Provide the [x, y] coordinate of the cell's center where the given text is located.  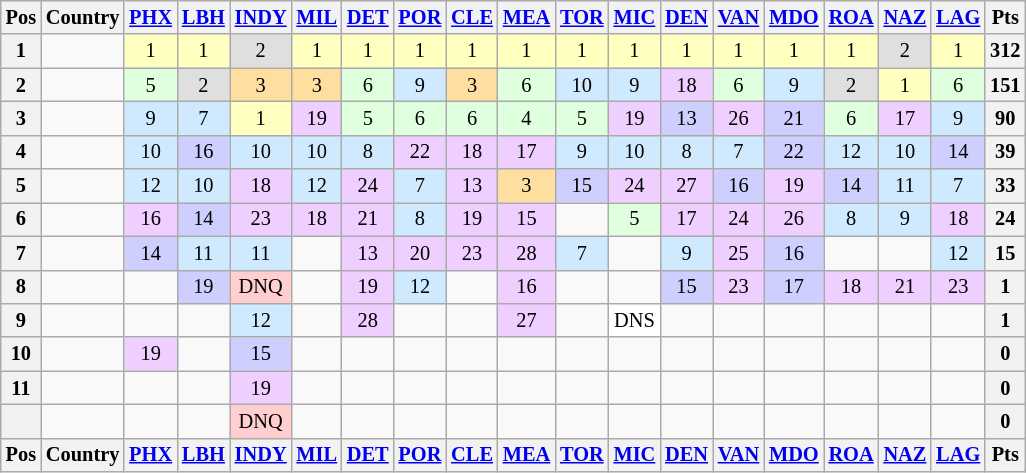
151 [1005, 85]
312 [1005, 51]
DNS [635, 320]
90 [1005, 118]
39 [1005, 152]
20 [420, 253]
25 [738, 253]
33 [1005, 186]
